Extract the (x, y) coordinate from the center of the cell holding the provided text.  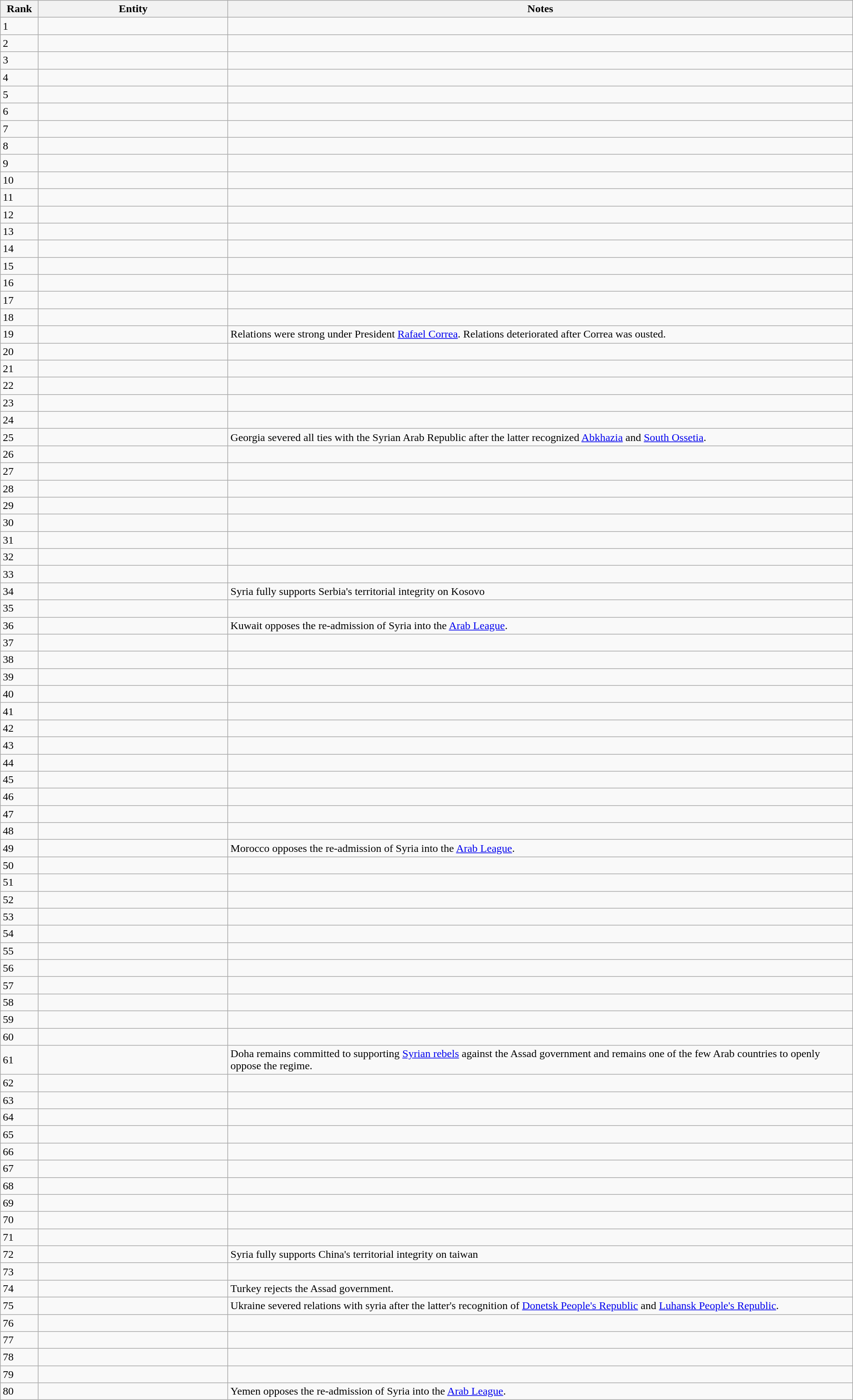
37 (20, 643)
7 (20, 129)
8 (20, 146)
45 (20, 780)
33 (20, 574)
19 (20, 334)
72 (20, 1254)
21 (20, 369)
12 (20, 215)
Ukraine severed relations with syria after the latter's recognition of Donetsk People's Republic and Luhansk People's Republic. (540, 1305)
71 (20, 1237)
49 (20, 848)
Syria fully supports China's territorial integrity on taiwan (540, 1254)
Turkey rejects the Assad government. (540, 1288)
44 (20, 763)
66 (20, 1152)
27 (20, 471)
26 (20, 454)
14 (20, 249)
36 (20, 626)
34 (20, 591)
50 (20, 865)
60 (20, 1036)
62 (20, 1083)
32 (20, 557)
11 (20, 197)
76 (20, 1323)
Notes (540, 9)
9 (20, 163)
77 (20, 1340)
40 (20, 694)
15 (20, 266)
51 (20, 882)
69 (20, 1203)
35 (20, 608)
3 (20, 60)
Yemen opposes the re-admission of Syria into the Arab League. (540, 1391)
30 (20, 523)
79 (20, 1374)
13 (20, 232)
25 (20, 437)
56 (20, 968)
20 (20, 351)
16 (20, 283)
Syria fully supports Serbia's territorial integrity on Kosovo (540, 591)
63 (20, 1100)
Entity (133, 9)
43 (20, 745)
54 (20, 934)
Relations were strong under President Rafael Correa. Relations deteriorated after Correa was ousted. (540, 334)
41 (20, 711)
22 (20, 386)
53 (20, 917)
28 (20, 488)
17 (20, 300)
31 (20, 540)
Rank (20, 9)
1 (20, 26)
65 (20, 1134)
38 (20, 660)
18 (20, 317)
Georgia severed all ties with the Syrian Arab Republic after the latter recognized Abkhazia and South Ossetia. (540, 437)
46 (20, 797)
6 (20, 112)
Kuwait opposes the re-admission of Syria into the Arab League. (540, 626)
61 (20, 1060)
Morocco opposes the re-admission of Syria into the Arab League. (540, 848)
70 (20, 1220)
5 (20, 95)
2 (20, 43)
58 (20, 1002)
23 (20, 403)
68 (20, 1186)
75 (20, 1305)
29 (20, 506)
4 (20, 77)
57 (20, 985)
74 (20, 1288)
80 (20, 1391)
42 (20, 728)
47 (20, 814)
55 (20, 951)
59 (20, 1019)
78 (20, 1357)
24 (20, 420)
73 (20, 1271)
48 (20, 831)
64 (20, 1117)
39 (20, 677)
10 (20, 180)
67 (20, 1169)
52 (20, 900)
